Return (X, Y) of the center of cell containing provided text 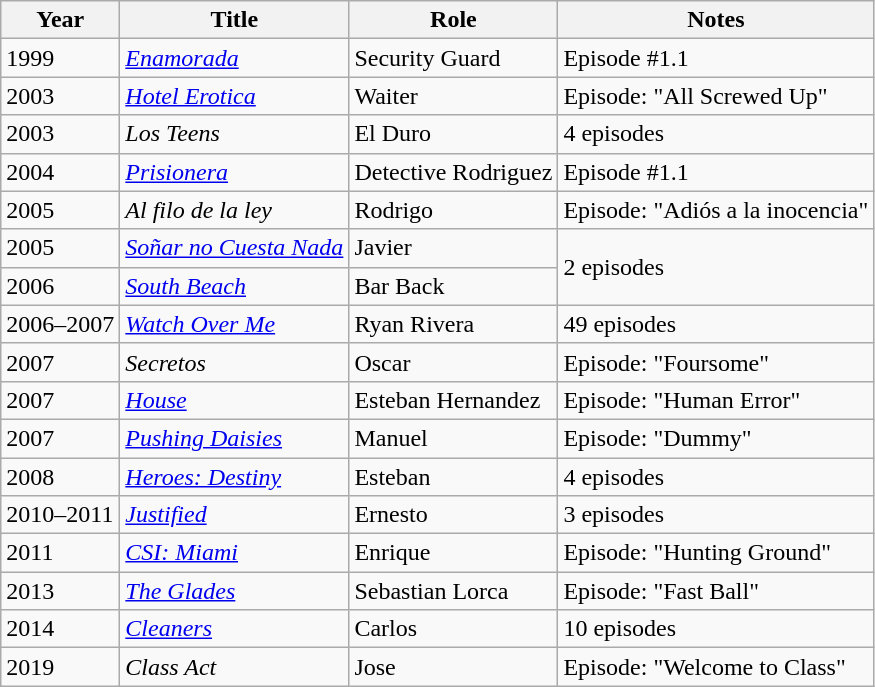
2011 (60, 553)
CSI: Miami (234, 553)
Oscar (454, 362)
2 episodes (716, 267)
Prisionera (234, 172)
Jose (454, 667)
Ernesto (454, 515)
Episode: "Welcome to Class" (716, 667)
Rodrigo (454, 210)
3 episodes (716, 515)
2006–2007 (60, 324)
Javier (454, 248)
Hotel Erotica (234, 96)
House (234, 400)
2013 (60, 591)
South Beach (234, 286)
Security Guard (454, 58)
Soñar no Cuesta Nada (234, 248)
El Duro (454, 134)
Class Act (234, 667)
Episode: "Foursome" (716, 362)
Heroes: Destiny (234, 477)
Cleaners (234, 629)
Bar Back (454, 286)
Carlos (454, 629)
Enamorada (234, 58)
Secretos (234, 362)
49 episodes (716, 324)
Notes (716, 20)
Episode: "Dummy" (716, 438)
10 episodes (716, 629)
1999 (60, 58)
Pushing Daisies (234, 438)
Ryan Rivera (454, 324)
Manuel (454, 438)
2006 (60, 286)
Los Teens (234, 134)
Role (454, 20)
Detective Rodriguez (454, 172)
2008 (60, 477)
Episode: "Human Error" (716, 400)
2004 (60, 172)
Justified (234, 515)
Esteban Hernandez (454, 400)
2010–2011 (60, 515)
Waiter (454, 96)
Watch Over Me (234, 324)
Episode: "Adiós a la inocencia" (716, 210)
2014 (60, 629)
Esteban (454, 477)
Episode: "All Screwed Up" (716, 96)
The Glades (234, 591)
Episode: "Fast Ball" (716, 591)
Episode: "Hunting Ground" (716, 553)
Al filo de la ley (234, 210)
Year (60, 20)
Title (234, 20)
Enrique (454, 553)
2019 (60, 667)
Sebastian Lorca (454, 591)
